Extract the (X, Y) coordinate from the center of the cell holding the provided text.  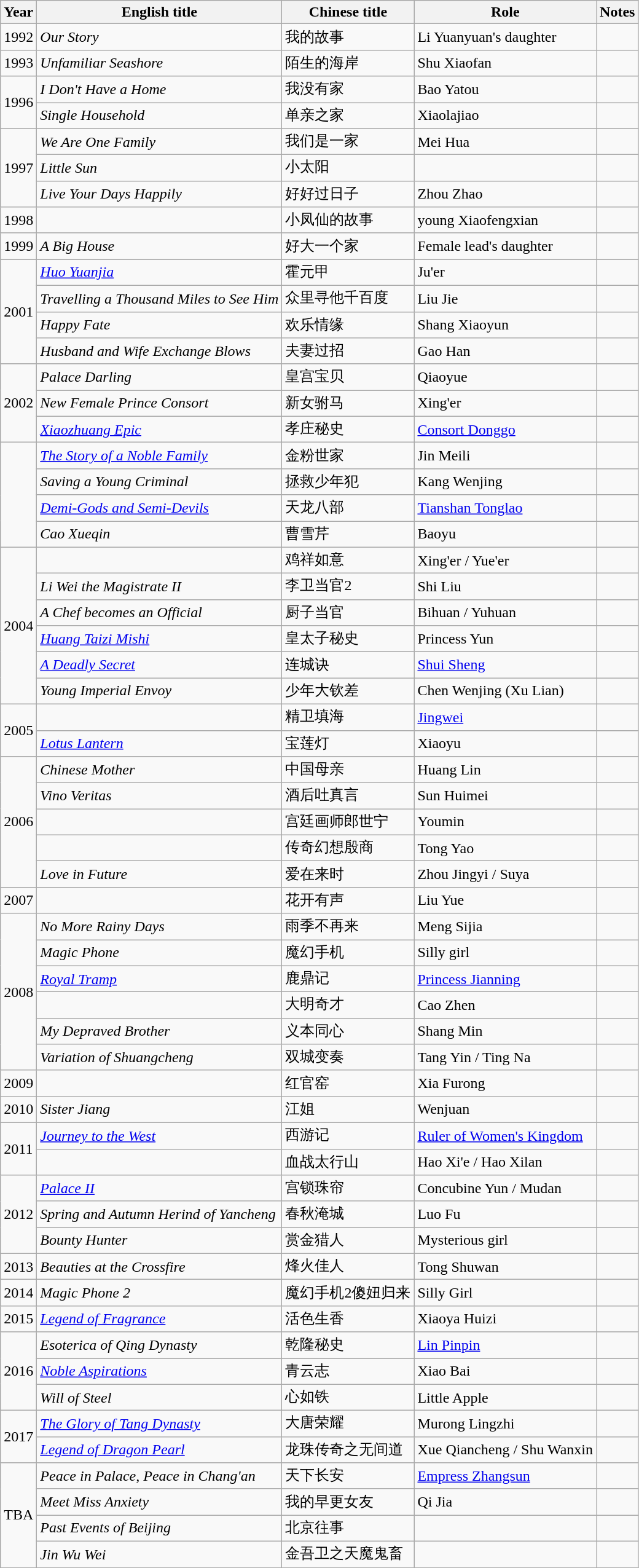
Huang Lin (505, 770)
Young Imperial Envoy (160, 691)
2014 (18, 1293)
Sun Huimei (505, 795)
New Female Prince Consort (160, 403)
Beauties at the Crossfire (160, 1266)
Chen Wenjing (Xu Lian) (505, 691)
雨季不再来 (348, 927)
Husband and Wife Exchange Blows (160, 352)
Luo Fu (505, 1215)
Xing'er (505, 403)
Legend of Fragrance (160, 1319)
2001 (18, 312)
Xiaolajiao (505, 116)
Variation of Shuangcheng (160, 1057)
Xiaozhuang Epic (160, 429)
young Xiaofengxian (505, 220)
Bounty Hunter (160, 1240)
Hao Xi'e / Hao Xilan (505, 1162)
Huo Yuanjia (160, 273)
1998 (18, 220)
大唐荣耀 (348, 1424)
花开有声 (348, 900)
血战太行山 (348, 1162)
魔幻手机2傻妞归来 (348, 1293)
Liu Yue (505, 900)
Ruler of Women's Kingdom (505, 1136)
Spring and Autumn Herind of Yancheng (160, 1215)
Kang Wenjing (505, 482)
Palace Darling (160, 377)
Zhou Zhao (505, 194)
单亲之家 (348, 116)
Happy Fate (160, 325)
Love in Future (160, 874)
Shu Xiaofan (505, 63)
Chinese Mother (160, 770)
Mysterious girl (505, 1240)
Youmin (505, 822)
Legend of Dragon Pearl (160, 1449)
龙珠传奇之无间道 (348, 1449)
Liu Jie (505, 299)
金粉世家 (348, 456)
2007 (18, 900)
Bihuan / Yuhuan (505, 612)
曹雪芹 (348, 535)
Female lead's daughter (505, 246)
拯救少年犯 (348, 482)
西游记 (348, 1136)
鸡祥如意 (348, 561)
Li Wei the Magistrate II (160, 586)
Demi-Gods and Semi-Devils (160, 508)
The Glory of Tang Dynasty (160, 1424)
Princess Yun (505, 639)
Sister Jiang (160, 1110)
连城诀 (348, 665)
2008 (18, 992)
新女驸马 (348, 403)
No More Rainy Days (160, 927)
My Depraved Brother (160, 1031)
陌生的海岸 (348, 63)
1992 (18, 37)
Gao Han (505, 352)
1996 (18, 102)
1997 (18, 168)
2002 (18, 403)
The Story of a Noble Family (160, 456)
霍元甲 (348, 273)
2016 (18, 1371)
I Don't Have a Home (160, 90)
2004 (18, 626)
2005 (18, 730)
金吾卫之天魔鬼畜 (348, 1554)
春秋淹城 (348, 1215)
Qi Jia (505, 1502)
双城变奏 (348, 1057)
心如铁 (348, 1398)
Silly Girl (505, 1293)
Xiao Bai (505, 1372)
Shang Xiaoyun (505, 325)
Princess Jianning (505, 979)
1993 (18, 63)
2015 (18, 1319)
少年大钦差 (348, 691)
小太阳 (348, 168)
Peace in Palace, Peace in Chang'an (160, 1476)
1999 (18, 246)
Magic Phone (160, 953)
孝庄秘史 (348, 429)
宫锁珠帘 (348, 1189)
江姐 (348, 1110)
Xia Furong (505, 1083)
Travelling a Thousand Miles to See Him (160, 299)
Esoterica of Qing Dynasty (160, 1345)
2006 (18, 822)
Bao Yatou (505, 90)
皇太子秘史 (348, 639)
Single Household (160, 116)
好好过日子 (348, 194)
Jin Wu Wei (160, 1554)
Silly girl (505, 953)
Shang Min (505, 1031)
2011 (18, 1148)
我的早更女友 (348, 1502)
Tang Yin / Ting Na (505, 1057)
活色生香 (348, 1319)
2013 (18, 1266)
Cao Zhen (505, 1006)
Meet Miss Anxiety (160, 1502)
TBA (18, 1515)
Xiaoya Huizi (505, 1319)
We Are One Family (160, 141)
Jingwei (505, 717)
Shui Sheng (505, 665)
Xing'er / Yue'er (505, 561)
Unfamiliar Seashore (160, 63)
Baoyu (505, 535)
Our Story (160, 37)
天龙八部 (348, 508)
Huang Taizi Mishi (160, 639)
Lotus Lantern (160, 744)
北京往事 (348, 1528)
Concubine Yun / Mudan (505, 1189)
红官窑 (348, 1083)
English title (160, 12)
Meng Sijia (505, 927)
Little Sun (160, 168)
Zhou Jingyi / Suya (505, 874)
Past Events of Beijing (160, 1528)
Murong Lingzhi (505, 1424)
我没有家 (348, 90)
青云志 (348, 1372)
爱在来时 (348, 874)
Cao Xueqin (160, 535)
Jin Meili (505, 456)
Notes (617, 12)
厨子当官 (348, 612)
酒后吐真言 (348, 795)
2009 (18, 1083)
Wenjuan (505, 1110)
Palace II (160, 1189)
传奇幻想殷商 (348, 848)
Xiaoyu (505, 744)
魔幻手机 (348, 953)
Tianshan Tonglao (505, 508)
Chinese title (348, 12)
Little Apple (505, 1398)
赏金猎人 (348, 1240)
精卫填海 (348, 717)
小凤仙的故事 (348, 220)
Mei Hua (505, 141)
A Chef becomes an Official (160, 612)
Lin Pinpin (505, 1345)
Qiaoyue (505, 377)
义本同心 (348, 1031)
皇宫宝贝 (348, 377)
鹿鼎记 (348, 979)
夫妻过招 (348, 352)
Magic Phone 2 (160, 1293)
李卫当官2 (348, 586)
A Big House (160, 246)
中国母亲 (348, 770)
Royal Tramp (160, 979)
宝莲灯 (348, 744)
Ju'er (505, 273)
Role (505, 12)
天下长安 (348, 1476)
Tong Shuwan (505, 1266)
Tong Yao (505, 848)
Live Your Days Happily (160, 194)
Will of Steel (160, 1398)
Consort Donggo (505, 429)
众里寻他千百度 (348, 299)
宫廷画师郎世宁 (348, 822)
烽火佳人 (348, 1266)
Vino Veritas (160, 795)
Journey to the West (160, 1136)
2012 (18, 1215)
2010 (18, 1110)
Empress Zhangsun (505, 1476)
Saving a Young Criminal (160, 482)
大明奇才 (348, 1006)
Xue Qiancheng / Shu Wanxin (505, 1449)
好大一个家 (348, 246)
我们是一家 (348, 141)
Li Yuanyuan's daughter (505, 37)
2017 (18, 1437)
我的故事 (348, 37)
欢乐情缘 (348, 325)
Noble Aspirations (160, 1372)
乾隆秘史 (348, 1345)
A Deadly Secret (160, 665)
Shi Liu (505, 586)
Year (18, 12)
